Detect which cell encompasses the target text, then output its (x, y) center coordinate. 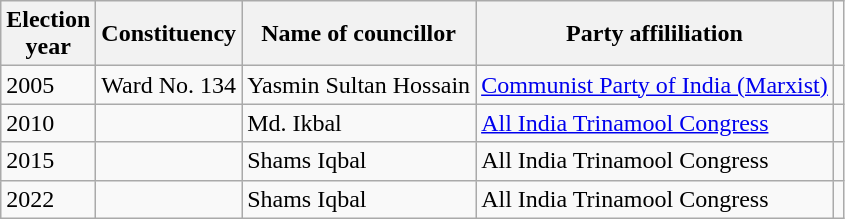
Constituency (169, 34)
Yasmin Sultan Hossain (359, 85)
Ward No. 134 (169, 85)
Communist Party of India (Marxist) (655, 85)
Party affililiation (655, 34)
2010 (48, 123)
Election year (48, 34)
Name of councillor (359, 34)
2005 (48, 85)
Md. Ikbal (359, 123)
2022 (48, 199)
2015 (48, 161)
